For the text-containing cell, return its midpoint in (x, y) coordinate format. 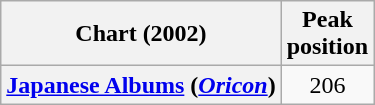
Peakposition (327, 34)
Japanese Albums (Oricon) (141, 85)
Chart (2002) (141, 34)
206 (327, 85)
